Identify which cell holds the provided text, then report its (x, y) central coordinate. 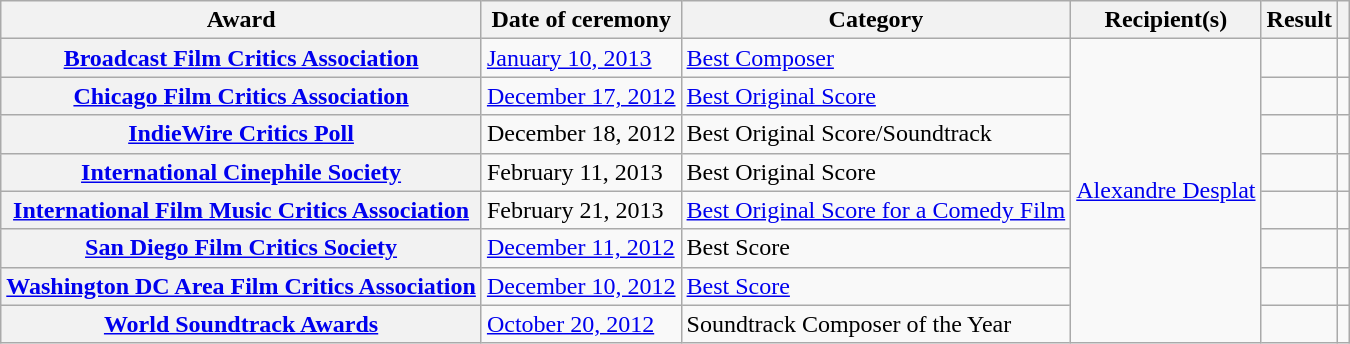
Date of ceremony (581, 20)
Washington DC Area Film Critics Association (242, 286)
Category (876, 20)
Award (242, 20)
San Diego Film Critics Society (242, 248)
February 21, 2013 (581, 210)
January 10, 2013 (581, 58)
Best Original Score for a Comedy Film (876, 210)
International Cinephile Society (242, 172)
IndieWire Critics Poll (242, 134)
Best Composer (876, 58)
Best Original Score/Soundtrack (876, 134)
Broadcast Film Critics Association (242, 58)
December 10, 2012 (581, 286)
December 11, 2012 (581, 248)
Chicago Film Critics Association (242, 96)
Alexandre Desplat (1166, 191)
February 11, 2013 (581, 172)
Recipient(s) (1166, 20)
Soundtrack Composer of the Year (876, 324)
October 20, 2012 (581, 324)
International Film Music Critics Association (242, 210)
World Soundtrack Awards (242, 324)
December 18, 2012 (581, 134)
Result (1299, 20)
December 17, 2012 (581, 96)
